For the text-containing cell, return its midpoint in [x, y] coordinate format. 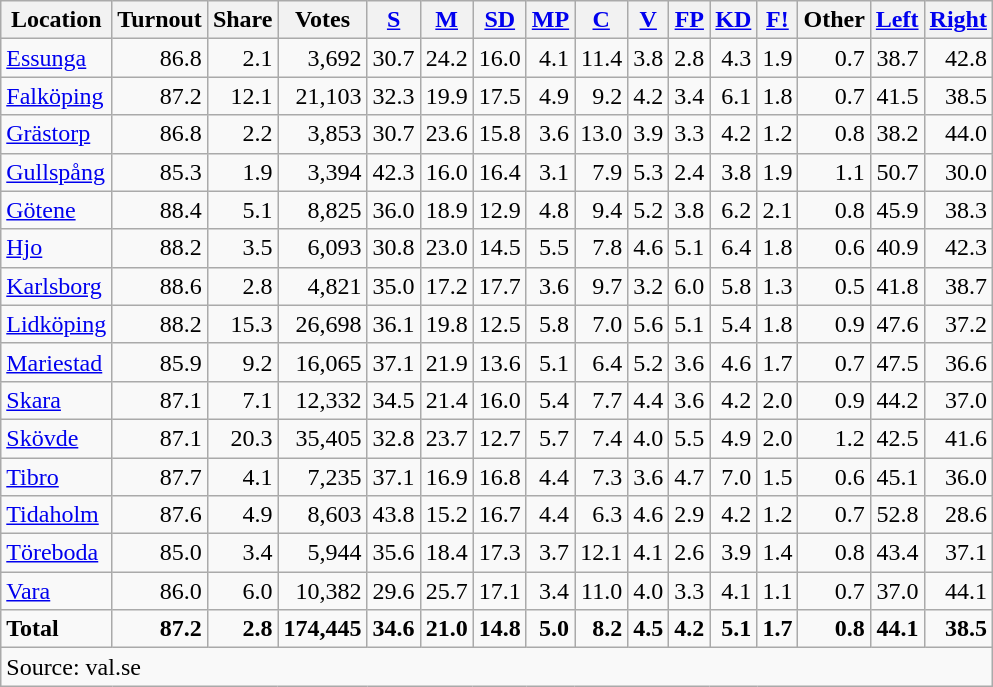
38.2 [897, 134]
32.8 [394, 438]
4.7 [690, 477]
18.9 [446, 210]
13.0 [602, 134]
17.5 [500, 96]
Tidaholm [56, 515]
5.6 [648, 324]
3,394 [322, 172]
3.1 [550, 172]
7.9 [602, 172]
3.7 [550, 553]
21.9 [446, 362]
Essunga [56, 58]
4.8 [550, 210]
41.8 [897, 286]
25.7 [446, 591]
45.9 [897, 210]
Falköping [56, 96]
32.3 [394, 96]
7,235 [322, 477]
88.6 [160, 286]
13.6 [500, 362]
42.5 [897, 438]
29.6 [394, 591]
7.4 [602, 438]
10,382 [322, 591]
4.5 [648, 629]
19.9 [446, 96]
Location [56, 20]
44.2 [897, 400]
V [648, 20]
85.0 [160, 553]
MP [550, 20]
1.5 [778, 477]
6.3 [602, 515]
F! [778, 20]
Grästorp [56, 134]
Skara [56, 400]
Other [834, 20]
6.2 [734, 210]
37.2 [958, 324]
41.6 [958, 438]
Lidköping [56, 324]
Mariestad [56, 362]
FP [690, 20]
15.2 [446, 515]
42.8 [958, 58]
Share [242, 20]
35,405 [322, 438]
174,445 [322, 629]
Vara [56, 591]
2.4 [690, 172]
Left [897, 20]
SD [500, 20]
44.0 [958, 134]
Turnout [160, 20]
6.1 [734, 96]
23.7 [446, 438]
2.2 [242, 134]
1.4 [778, 553]
Hjo [56, 248]
7.8 [602, 248]
9.7 [602, 286]
Tibro [56, 477]
23.0 [446, 248]
23.6 [446, 134]
86.0 [160, 591]
14.5 [500, 248]
85.9 [160, 362]
15.3 [242, 324]
3,853 [322, 134]
8,825 [322, 210]
Karlsborg [56, 286]
7.7 [602, 400]
2.6 [690, 553]
6,093 [322, 248]
Total [56, 629]
34.6 [394, 629]
28.6 [958, 515]
21.0 [446, 629]
34.5 [394, 400]
35.0 [394, 286]
9.4 [602, 210]
Right [958, 20]
21,103 [322, 96]
12.7 [500, 438]
40.9 [897, 248]
12.9 [500, 210]
38.3 [958, 210]
30.0 [958, 172]
Skövde [56, 438]
5,944 [322, 553]
88.4 [160, 210]
41.5 [897, 96]
36.1 [394, 324]
7.3 [602, 477]
20.3 [242, 438]
1.3 [778, 286]
26,698 [322, 324]
5.3 [648, 172]
Source: val.se [497, 667]
5.0 [550, 629]
47.6 [897, 324]
43.8 [394, 515]
16.4 [500, 172]
85.3 [160, 172]
17.1 [500, 591]
7.1 [242, 400]
50.7 [897, 172]
21.4 [446, 400]
Töreboda [56, 553]
87.7 [160, 477]
S [394, 20]
Gullspång [56, 172]
17.3 [500, 553]
3.5 [242, 248]
24.2 [446, 58]
5.7 [550, 438]
11.4 [602, 58]
45.1 [897, 477]
43.4 [897, 553]
19.8 [446, 324]
4.3 [734, 58]
18.4 [446, 553]
30.8 [394, 248]
17.7 [500, 286]
47.5 [897, 362]
16.9 [446, 477]
M [446, 20]
3.2 [648, 286]
35.6 [394, 553]
Götene [56, 210]
11.0 [602, 591]
12.5 [500, 324]
16.8 [500, 477]
36.6 [958, 362]
15.8 [500, 134]
52.8 [897, 515]
C [602, 20]
3,692 [322, 58]
Votes [322, 20]
87.6 [160, 515]
12,332 [322, 400]
4,821 [322, 286]
KD [734, 20]
8.2 [602, 629]
16.7 [500, 515]
14.8 [500, 629]
17.2 [446, 286]
16,065 [322, 362]
8,603 [322, 515]
0.5 [834, 286]
2.9 [690, 515]
